Provide the [x, y] coordinate of the cell's center where the given text is located.  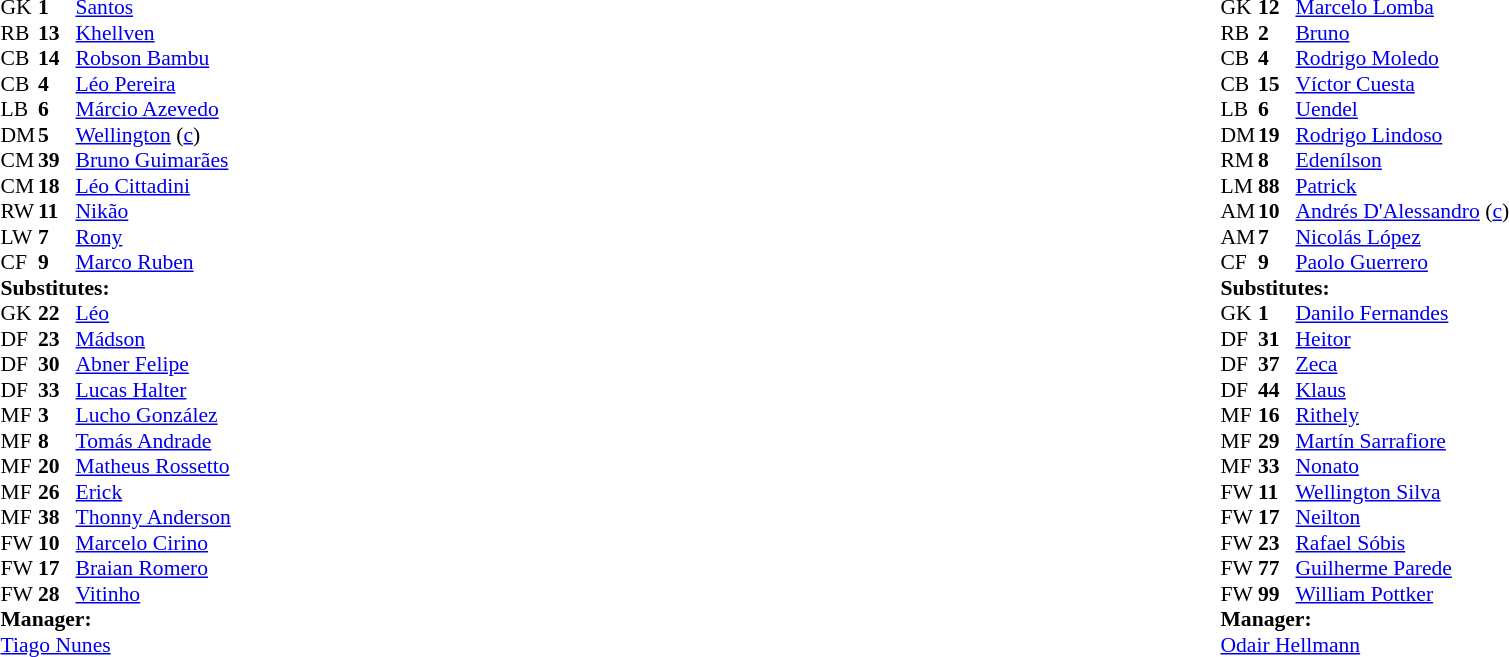
Martín Sarrafiore [1402, 441]
Wellington (c) [154, 135]
Andrés D'Alessandro (c) [1402, 211]
39 [57, 161]
Zeca [1402, 365]
Marco Ruben [154, 263]
29 [1277, 441]
Nikão [154, 211]
Paolo Guerrero [1402, 263]
88 [1277, 186]
5 [57, 135]
15 [1277, 84]
Tomás Andrade [154, 441]
Lucas Halter [154, 390]
Nonato [1402, 467]
38 [57, 517]
Rithely [1402, 415]
Uendel [1402, 109]
Matheus Rossetto [154, 467]
Khellven [154, 33]
Márcio Azevedo [154, 109]
Bruno Guimarães [154, 161]
Guilherme Parede [1402, 569]
99 [1277, 594]
Wellington Silva [1402, 492]
26 [57, 492]
44 [1277, 390]
Erick [154, 492]
Rafael Sóbis [1402, 543]
Braian Romero [154, 569]
Léo Cittadini [154, 186]
19 [1277, 135]
13 [57, 33]
37 [1277, 365]
Neilton [1402, 517]
14 [57, 59]
30 [57, 365]
Rodrigo Moledo [1402, 59]
77 [1277, 569]
Patrick [1402, 186]
Vitinho [154, 594]
RW [19, 211]
Rodrigo Lindoso [1402, 135]
Lucho González [154, 415]
Nicolás López [1402, 237]
18 [57, 186]
22 [57, 313]
LW [19, 237]
Heitor [1402, 339]
Rony [154, 237]
Edenílson [1402, 161]
LM [1239, 186]
William Pottker [1402, 594]
Klaus [1402, 390]
Léo [154, 313]
1 [1277, 313]
3 [57, 415]
Abner Felipe [154, 365]
31 [1277, 339]
Robson Bambu [154, 59]
RM [1239, 161]
Marcelo Cirino [154, 543]
20 [57, 467]
Víctor Cuesta [1402, 84]
Léo Pereira [154, 84]
16 [1277, 415]
28 [57, 594]
Danilo Fernandes [1402, 313]
2 [1277, 33]
Bruno [1402, 33]
Mádson [154, 339]
Thonny Anderson [154, 517]
